Extract the (x, y) coordinate from the center of the cell holding the provided text.  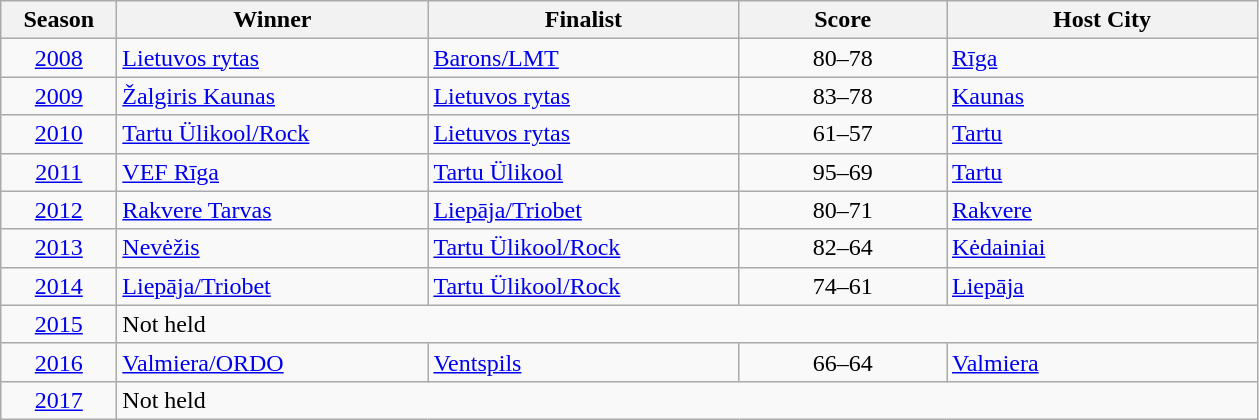
Liepāja (1102, 286)
2008 (59, 58)
2015 (59, 324)
Season (59, 20)
66–64 (843, 362)
2012 (59, 210)
2013 (59, 248)
Ventspils (584, 362)
Tartu Ülikool (584, 172)
2017 (59, 400)
VEF Rīga (272, 172)
Barons/LMT (584, 58)
82–64 (843, 248)
Finalist (584, 20)
80–71 (843, 210)
61–57 (843, 134)
2010 (59, 134)
Winner (272, 20)
95–69 (843, 172)
83–78 (843, 96)
Rakvere Tarvas (272, 210)
2016 (59, 362)
2009 (59, 96)
2011 (59, 172)
Score (843, 20)
Nevėžis (272, 248)
Valmiera (1102, 362)
Kaunas (1102, 96)
2014 (59, 286)
80–78 (843, 58)
Host City (1102, 20)
74–61 (843, 286)
Kėdainiai (1102, 248)
Žalgiris Kaunas (272, 96)
Rakvere (1102, 210)
Valmiera/ORDO (272, 362)
Rīga (1102, 58)
